Search for the cell housing the specified text and yield its [x, y] center coordinate. 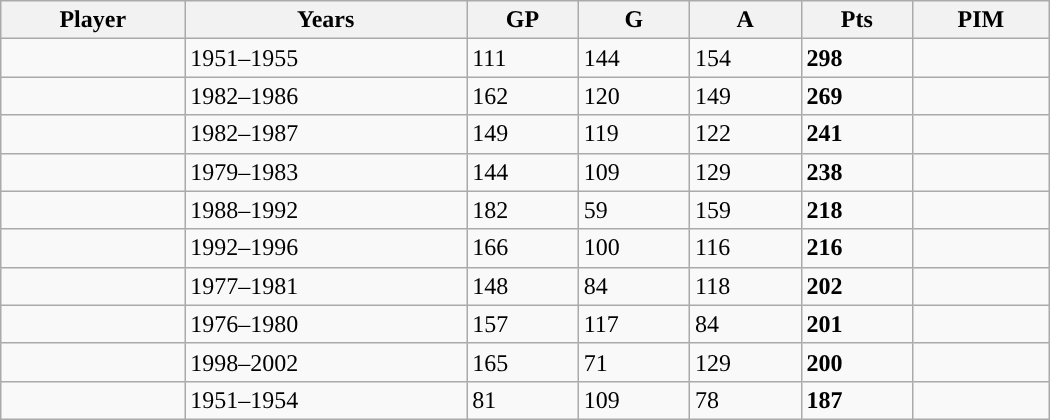
165 [522, 362]
148 [522, 286]
1982–1986 [326, 96]
1976–1980 [326, 324]
162 [522, 96]
GP [522, 20]
1951–1955 [326, 58]
119 [634, 134]
154 [746, 58]
78 [746, 400]
1982–1987 [326, 134]
202 [856, 286]
187 [856, 400]
216 [856, 248]
Years [326, 20]
238 [856, 172]
157 [522, 324]
71 [634, 362]
218 [856, 210]
Player [93, 20]
111 [522, 58]
81 [522, 400]
PIM [980, 20]
298 [856, 58]
59 [634, 210]
269 [856, 96]
200 [856, 362]
1977–1981 [326, 286]
166 [522, 248]
1998–2002 [326, 362]
1951–1954 [326, 400]
118 [746, 286]
117 [634, 324]
241 [856, 134]
201 [856, 324]
1988–1992 [326, 210]
122 [746, 134]
A [746, 20]
1979–1983 [326, 172]
100 [634, 248]
182 [522, 210]
116 [746, 248]
Pts [856, 20]
1992–1996 [326, 248]
G [634, 20]
120 [634, 96]
159 [746, 210]
